Search for the cell housing the specified text and yield its (X, Y) center coordinate. 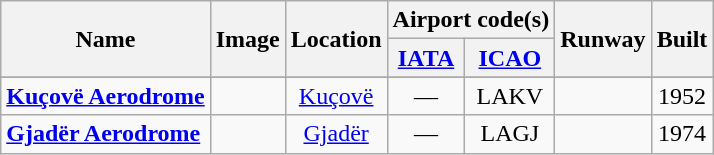
Runway (603, 39)
ICAO (510, 58)
LAGJ (510, 134)
Built (682, 39)
1974 (682, 134)
1952 (682, 96)
Kuçovë Aerodrome (106, 96)
Name (106, 39)
Gjadër (336, 134)
Airport code(s) (471, 20)
LAKV (510, 96)
Location (336, 39)
Image (248, 39)
Kuçovë (336, 96)
Gjadër Aerodrome (106, 134)
IATA (426, 58)
